Search for the cell housing the specified text and yield its (X, Y) center coordinate. 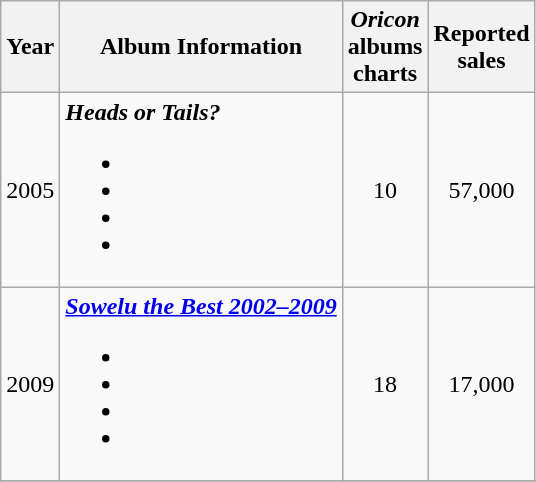
18 (385, 384)
Reportedsales (482, 47)
Year (30, 47)
Sowelu the Best 2002–2009 (201, 384)
Oriconalbumscharts (385, 47)
2009 (30, 384)
10 (385, 190)
Album Information (201, 47)
2005 (30, 190)
Heads or Tails? (201, 190)
57,000 (482, 190)
17,000 (482, 384)
